From the cell containing the given text, extract its center point as (X, Y) coordinate. 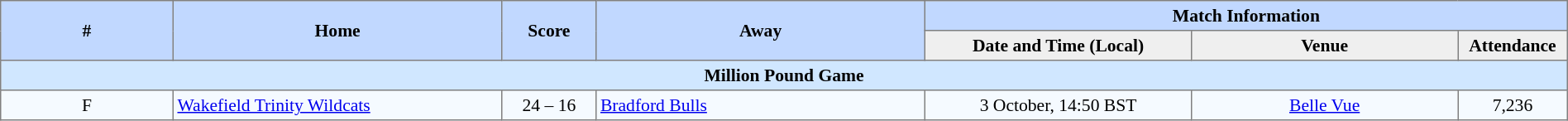
Million Pound Game (784, 75)
7,236 (1513, 105)
Match Information (1247, 16)
Away (761, 31)
F (87, 105)
Date and Time (Local) (1059, 46)
24 – 16 (549, 105)
Attendance (1513, 46)
# (87, 31)
Bradford Bulls (761, 105)
Belle Vue (1325, 105)
Venue (1325, 46)
Wakefield Trinity Wildcats (337, 105)
Home (337, 31)
Score (549, 31)
3 October, 14:50 BST (1059, 105)
